Return the (X, Y) coordinate for the center point of the cell that contains the specified text.  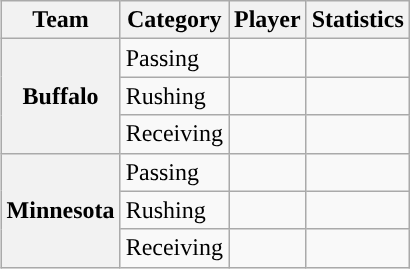
Statistics (358, 20)
Minnesota (60, 210)
Buffalo (60, 96)
Team (60, 20)
Category (174, 20)
Player (267, 20)
